Detect which cell encompasses the target text, then output its (x, y) center coordinate. 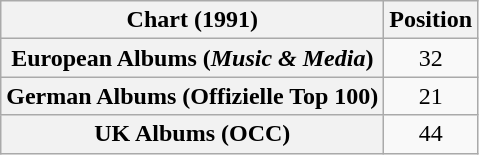
44 (431, 134)
German Albums (Offizielle Top 100) (192, 96)
32 (431, 58)
European Albums (Music & Media) (192, 58)
UK Albums (OCC) (192, 134)
21 (431, 96)
Chart (1991) (192, 20)
Position (431, 20)
